Return the (x, y) coordinate for the center point of the cell that contains the specified text.  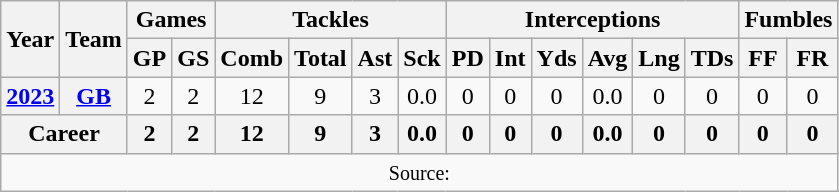
Total (321, 58)
GB (94, 96)
Career (64, 134)
2023 (30, 96)
Team (94, 39)
Interceptions (592, 20)
Games (170, 20)
FR (812, 58)
Int (510, 58)
Year (30, 39)
Source: (420, 172)
Fumbles (788, 20)
Yds (556, 58)
PD (468, 58)
GS (194, 58)
Avg (608, 58)
Ast (375, 58)
Comb (252, 58)
Lng (659, 58)
GP (149, 58)
Sck (422, 58)
TDs (712, 58)
FF (763, 58)
Tackles (330, 20)
